For the text-containing cell, return its midpoint in [X, Y] coordinate format. 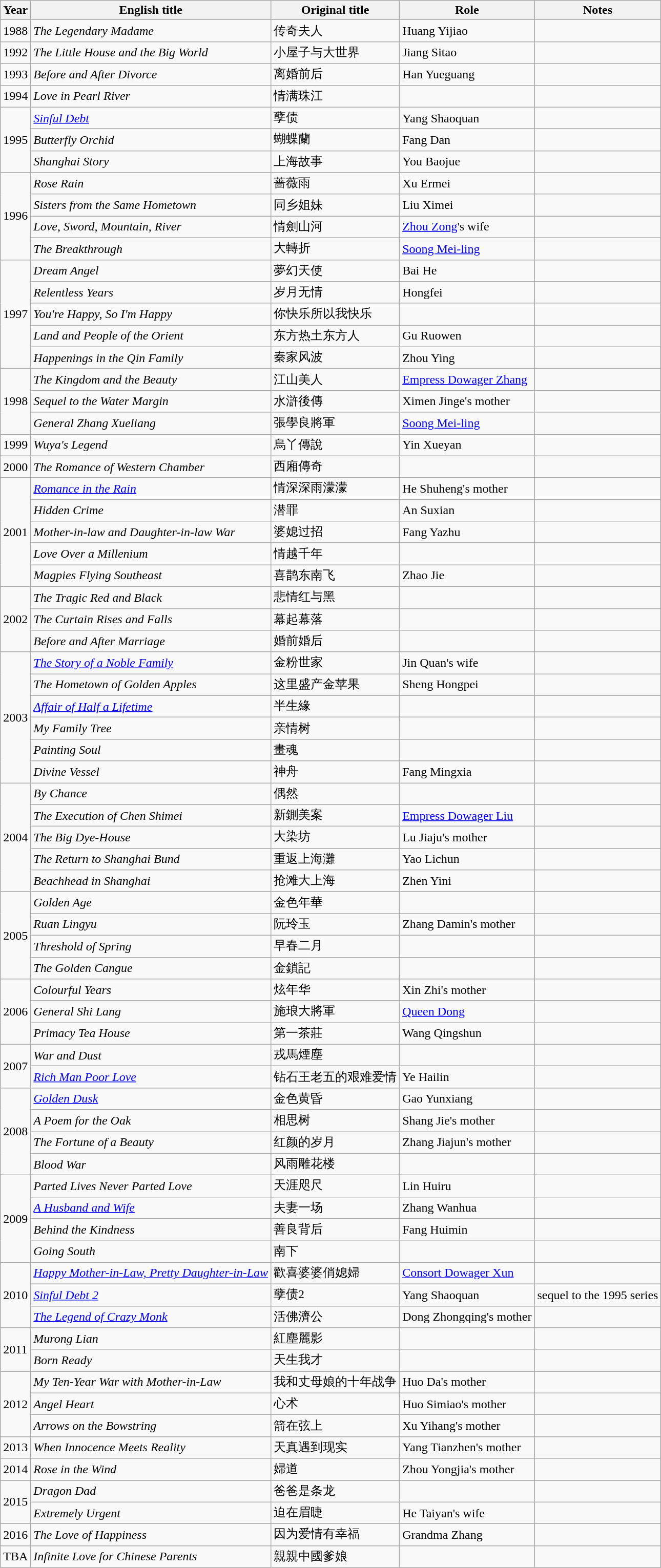
When Innocence Meets Reality [151, 1447]
情越千年 [335, 554]
A Poem for the Oak [151, 1120]
1999 [15, 446]
Lu Jiaju's mother [467, 838]
抢滩大上海 [335, 881]
天生我才 [335, 1360]
English title [151, 10]
Butterfly Orchid [151, 140]
你快乐所以我快乐 [335, 314]
阮玲玉 [335, 925]
Mother-in-law and Daughter-in-law War [151, 533]
2006 [15, 1012]
偶然 [335, 794]
Threshold of Spring [151, 946]
Huo Simiao's mother [467, 1404]
迫在眉睫 [335, 1513]
The Romance of Western Chamber [151, 467]
秦家风波 [335, 357]
Notes [597, 10]
金色年華 [335, 902]
Empress Dowager Zhang [467, 380]
早春二月 [335, 946]
Role [467, 10]
新鍘美案 [335, 815]
炫年华 [335, 990]
Magpies Flying Southeast [151, 576]
Sequel to the Water Margin [151, 401]
Rich Man Poor Love [151, 1077]
Primacy Tea House [151, 1033]
War and Dust [151, 1055]
风雨雕花楼 [335, 1164]
Wuya's Legend [151, 446]
Fang Huimin [467, 1230]
Xin Zhi's mother [467, 990]
1998 [15, 401]
金粉世家 [335, 663]
南下 [335, 1252]
The Love of Happiness [151, 1535]
传奇夫人 [335, 31]
Hongfei [467, 293]
2000 [15, 467]
Golden Dusk [151, 1099]
1993 [15, 75]
Zhou Yongjia's mother [467, 1470]
神舟 [335, 772]
我和丈母娘的十年战争 [335, 1383]
2012 [15, 1404]
2004 [15, 837]
小屋子与大世界 [335, 52]
Fang Mingxia [467, 772]
2010 [15, 1295]
2005 [15, 935]
The Execution of Chen Shimei [151, 815]
Zhou Ying [467, 357]
畫魂 [335, 750]
張學良將軍 [335, 423]
Romance in the Rain [151, 489]
爸爸是条龙 [335, 1491]
A Husband and Wife [151, 1207]
因为爱情有幸福 [335, 1535]
Infinite Love for Chinese Parents [151, 1557]
Empress Dowager Liu [467, 815]
紅塵麗影 [335, 1339]
Happenings in the Qin Family [151, 357]
Yao Lichun [467, 859]
2014 [15, 1470]
He Taiyan's wife [467, 1513]
Extremely Urgent [151, 1513]
Land and People of the Orient [151, 336]
大染坊 [335, 838]
烏丫傳說 [335, 446]
Huo Da's mother [467, 1383]
戎馬煙塵 [335, 1055]
岁月无情 [335, 293]
婦道 [335, 1470]
General Zhang Xueliang [151, 423]
Love, Sword, Mountain, River [151, 227]
Xu Yihang's mother [467, 1426]
善良背后 [335, 1230]
親親中國爹娘 [335, 1557]
Han Yueguang [467, 75]
蝴蝶蘭 [335, 140]
幕起幕落 [335, 620]
蔷薇雨 [335, 183]
1996 [15, 216]
The Golden Cangue [151, 968]
Ye Hailin [467, 1077]
Parted Lives Never Parted Love [151, 1186]
重返上海灘 [335, 859]
Consort Dowager Xun [467, 1273]
1997 [15, 314]
Dream Angel [151, 270]
Jiang Sitao [467, 52]
箭在弦上 [335, 1426]
The Big Dye-House [151, 838]
By Chance [151, 794]
亲情树 [335, 728]
Sisters from the Same Hometown [151, 205]
Before and After Marriage [151, 641]
Golden Age [151, 902]
Love in Pearl River [151, 96]
You're Happy, So I'm Happy [151, 314]
Year [15, 10]
2009 [15, 1219]
Shanghai Story [151, 162]
1994 [15, 96]
Going South [151, 1252]
You Baojue [467, 162]
The Breakthrough [151, 249]
1995 [15, 140]
半生緣 [335, 707]
悲情红与黑 [335, 597]
Fang Yazhu [467, 533]
Dragon Dad [151, 1491]
第一茶莊 [335, 1033]
My Family Tree [151, 728]
夢幻天使 [335, 270]
Happy Mother-in-Law, Pretty Daughter-in-Law [151, 1273]
Blood War [151, 1164]
Behind the Kindness [151, 1230]
2002 [15, 619]
钻石王老五的艰难爱情 [335, 1077]
金色黄昏 [335, 1099]
The Curtain Rises and Falls [151, 620]
Ruan Lingyu [151, 925]
Sheng Hongpei [467, 685]
2001 [15, 533]
西廂傳奇 [335, 467]
江山美人 [335, 380]
Affair of Half a Lifetime [151, 707]
夫妻一场 [335, 1207]
Zhou Zong's wife [467, 227]
上海故事 [335, 162]
Before and After Divorce [151, 75]
Zhao Jie [467, 576]
孽债 [335, 118]
同乡姐妹 [335, 205]
2003 [15, 717]
Gao Yunxiang [467, 1099]
An Suxian [467, 510]
Grandma Zhang [467, 1535]
Lin Huiru [467, 1186]
Queen Dong [467, 1012]
孽债2 [335, 1295]
婚前婚后 [335, 641]
婆媳过招 [335, 533]
情满珠江 [335, 96]
Zhen Yini [467, 881]
Ximen Jinge's mother [467, 401]
相思树 [335, 1120]
The Kingdom and the Beauty [151, 380]
The Return to Shanghai Bund [151, 859]
The Fortune of a Beauty [151, 1143]
活佛濟公 [335, 1317]
Love Over a Millenium [151, 554]
离婚前后 [335, 75]
Rose in the Wind [151, 1470]
Murong Lian [151, 1339]
Yin Xueyan [467, 446]
Yang Tianzhen's mother [467, 1447]
2013 [15, 1447]
Jin Quan's wife [467, 663]
潜罪 [335, 510]
Angel Heart [151, 1404]
The Hometown of Golden Apples [151, 685]
2011 [15, 1350]
2016 [15, 1535]
天真遇到现实 [335, 1447]
大轉折 [335, 249]
水滸後傳 [335, 401]
Shang Jie's mother [467, 1120]
Sinful Debt 2 [151, 1295]
Wang Qingshun [467, 1033]
Born Ready [151, 1360]
Liu Ximei [467, 205]
Painting Soul [151, 750]
1992 [15, 52]
2008 [15, 1131]
Dong Zhongqing's mother [467, 1317]
Divine Vessel [151, 772]
sequel to the 1995 series [597, 1295]
天涯咫尺 [335, 1186]
2015 [15, 1501]
Beachhead in Shanghai [151, 881]
The Story of a Noble Family [151, 663]
情劍山河 [335, 227]
1988 [15, 31]
The Legend of Crazy Monk [151, 1317]
Colourful Years [151, 990]
2007 [15, 1066]
Sinful Debt [151, 118]
Zhang Jiajun's mother [467, 1143]
He Shuheng's mother [467, 489]
My Ten-Year War with Mother-in-Law [151, 1383]
Rose Rain [151, 183]
The Little House and the Big World [151, 52]
东方热土东方人 [335, 336]
Original title [335, 10]
Bai He [467, 270]
歡喜婆婆俏媳婦 [335, 1273]
金鎖記 [335, 968]
施琅大將軍 [335, 1012]
心术 [335, 1404]
Arrows on the Bowstring [151, 1426]
Zhang Wanhua [467, 1207]
Gu Ruowen [467, 336]
TBA [15, 1557]
General Shi Lang [151, 1012]
Zhang Damin's mother [467, 925]
Xu Ermei [467, 183]
The Tragic Red and Black [151, 597]
The Legendary Madame [151, 31]
情深深雨濛濛 [335, 489]
喜鹊东南飞 [335, 576]
红颜的岁月 [335, 1143]
Relentless Years [151, 293]
这里盛产金苹果 [335, 685]
Hidden Crime [151, 510]
Huang Yijiao [467, 31]
Fang Dan [467, 140]
